Return the [x, y] coordinate for the center point of the cell that contains the specified text.  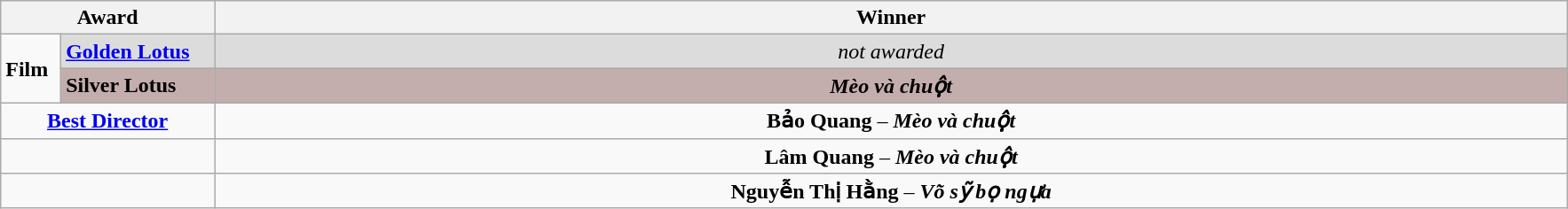
Film [31, 69]
Silver Lotus [138, 86]
Golden Lotus [138, 51]
Lâm Quang – Mèo và chuột [891, 156]
not awarded [891, 51]
Winner [891, 18]
Nguyễn Thị Hằng – Võ sỹ bọ ngựa [891, 191]
Best Director [108, 120]
Bảo Quang – Mèo và chuột [891, 120]
Award [108, 18]
Mèo và chuột [891, 86]
